Determine the (x, y) coordinate at the center of the cell enclosing the given text.  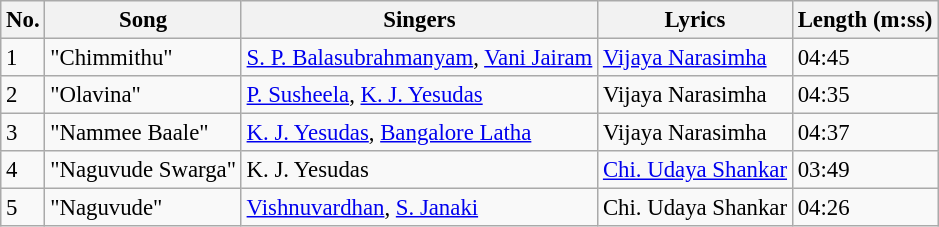
1 (23, 58)
"Chimmithu" (143, 58)
Vishnuvardhan, S. Janaki (419, 208)
No. (23, 20)
04:26 (864, 208)
"Naguvude" (143, 208)
03:49 (864, 170)
2 (23, 95)
"Nammee Baale" (143, 133)
04:37 (864, 133)
P. Susheela, K. J. Yesudas (419, 95)
K. J. Yesudas (419, 170)
Singers (419, 20)
Song (143, 20)
S. P. Balasubrahmanyam, Vani Jairam (419, 58)
5 (23, 208)
K. J. Yesudas, Bangalore Latha (419, 133)
04:45 (864, 58)
"Olavina" (143, 95)
"Naguvude Swarga" (143, 170)
3 (23, 133)
04:35 (864, 95)
4 (23, 170)
Lyrics (696, 20)
Length (m:ss) (864, 20)
